Output the (X, Y) coordinate of the center of the cell containing the given text.  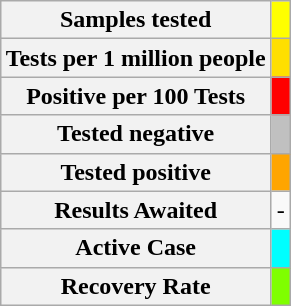
Positive per 100 Tests (136, 96)
Recovery Rate (136, 286)
Tests per 1 million people (136, 58)
Results Awaited (136, 210)
Tested negative (136, 134)
- (280, 210)
Tested positive (136, 172)
Samples tested (136, 20)
Active Case (136, 248)
